Output the [x, y] coordinate of the center of the cell containing the given text.  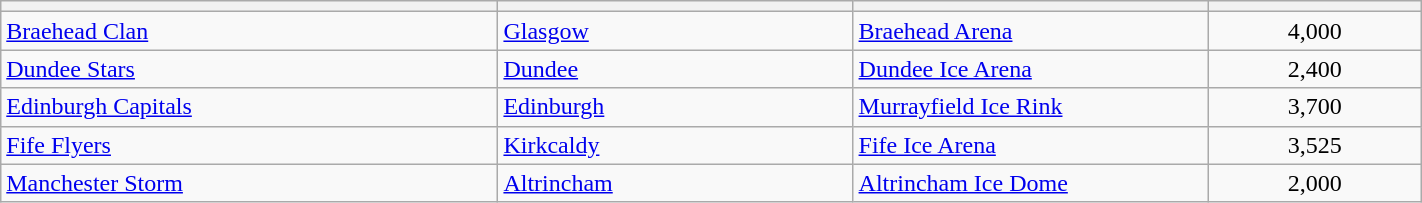
Dundee Ice Arena [1030, 69]
3,700 [1314, 107]
Dundee Stars [250, 69]
Manchester Storm [250, 183]
Altrincham Ice Dome [1030, 183]
Kirkcaldy [676, 145]
Murrayfield Ice Rink [1030, 107]
2,000 [1314, 183]
Braehead Clan [250, 31]
Glasgow [676, 31]
Edinburgh [676, 107]
2,400 [1314, 69]
Edinburgh Capitals [250, 107]
Dundee [676, 69]
Fife Flyers [250, 145]
Braehead Arena [1030, 31]
3,525 [1314, 145]
Altrincham [676, 183]
Fife Ice Arena [1030, 145]
4,000 [1314, 31]
